Determine the [x, y] coordinate at the center of the cell enclosing the given text.  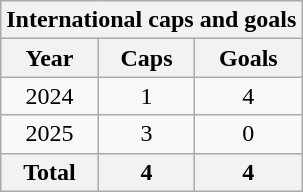
2024 [50, 96]
0 [248, 134]
1 [146, 96]
Year [50, 58]
2025 [50, 134]
Caps [146, 58]
Total [50, 172]
Goals [248, 58]
3 [146, 134]
International caps and goals [152, 20]
